Pinpoint the cell where the given text exists, returning its [X, Y] midpoint coordinate. 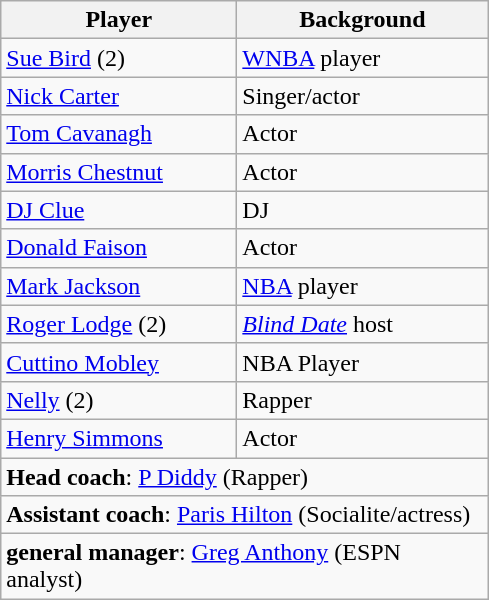
Singer/actor [362, 96]
Cuttino Mobley [119, 362]
Nick Carter [119, 96]
Nelly (2) [119, 400]
NBA player [362, 286]
Assistant coach: Paris Hilton (Socialite/actress) [244, 515]
Background [362, 20]
Blind Date host [362, 324]
Morris Chestnut [119, 172]
Henry Simmons [119, 438]
NBA Player [362, 362]
Sue Bird (2) [119, 58]
Player [119, 20]
Roger Lodge (2) [119, 324]
Rapper [362, 400]
general manager: Greg Anthony (ESPN analyst) [244, 566]
DJ Clue [119, 210]
Tom Cavanagh [119, 134]
WNBA player [362, 58]
Head coach: P Diddy (Rapper) [244, 477]
Mark Jackson [119, 286]
Donald Faison [119, 248]
DJ [362, 210]
